Determine the (x, y) coordinate at the center of the cell enclosing the given text.  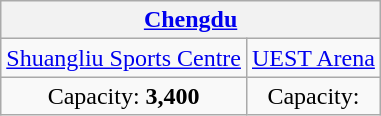
Chengdu (191, 20)
Capacity: 3,400 (124, 96)
UEST Arena (313, 58)
Shuangliu Sports Centre (124, 58)
Capacity: (313, 96)
